Scan for the cell matching the given text and deliver its [x, y] coordinate at center. 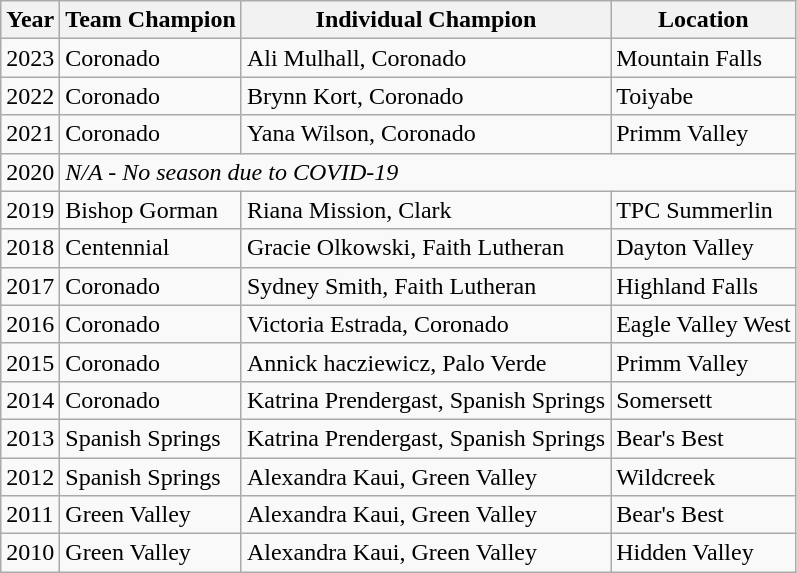
2023 [30, 58]
2015 [30, 362]
Toiyabe [704, 96]
Brynn Kort, Coronado [426, 96]
2021 [30, 134]
TPC Summerlin [704, 210]
2010 [30, 553]
2022 [30, 96]
Mountain Falls [704, 58]
Location [704, 20]
Team Champion [151, 20]
Highland Falls [704, 286]
Hidden Valley [704, 553]
Annick hacziewicz, Palo Verde [426, 362]
Bishop Gorman [151, 210]
2020 [30, 172]
N/A - No season due to COVID-19 [428, 172]
Somersett [704, 400]
Riana Mission, Clark [426, 210]
2018 [30, 248]
Centennial [151, 248]
2017 [30, 286]
Dayton Valley [704, 248]
Year [30, 20]
2019 [30, 210]
Sydney Smith, Faith Lutheran [426, 286]
Yana Wilson, Coronado [426, 134]
2013 [30, 438]
Victoria Estrada, Coronado [426, 324]
Ali Mulhall, Coronado [426, 58]
Eagle Valley West [704, 324]
Individual Champion [426, 20]
2012 [30, 477]
2011 [30, 515]
Wildcreek [704, 477]
2014 [30, 400]
Gracie Olkowski, Faith Lutheran [426, 248]
2016 [30, 324]
